Scan for the cell matching the given text and deliver its [X, Y] coordinate at center. 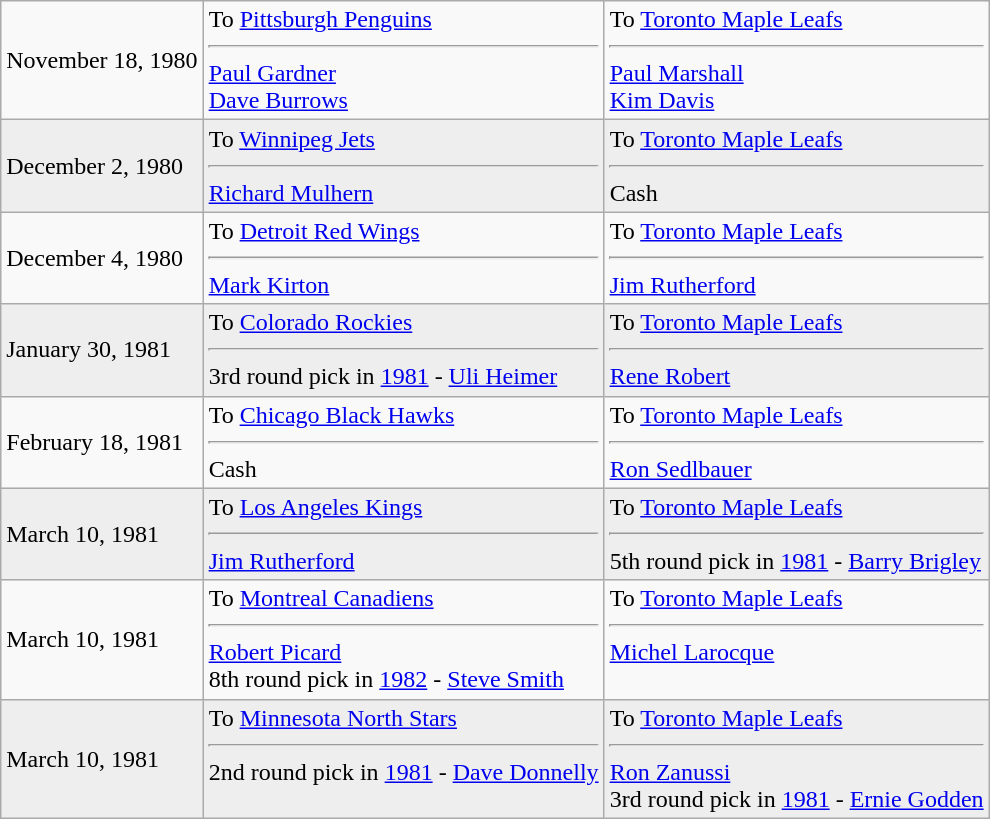
December 4, 1980 [102, 258]
November 18, 1980 [102, 60]
To Minnesota North Stars2nd round pick in 1981 - Dave Donnelly [404, 758]
To Los Angeles KingsJim Rutherford [404, 534]
To Colorado Rockies3rd round pick in 1981 - Uli Heimer [404, 350]
To Toronto Maple Leafs5th round pick in 1981 - Barry Brigley [796, 534]
To Toronto Maple LeafsMichel Larocque [796, 640]
To Toronto Maple LeafsPaul Marshall Kim Davis [796, 60]
December 2, 1980 [102, 166]
February 18, 1981 [102, 442]
To Detroit Red WingsMark Kirton [404, 258]
To Toronto Maple LeafsRene Robert [796, 350]
To Montreal CanadiensRobert Picard 8th round pick in 1982 - Steve Smith [404, 640]
To Chicago Black HawksCash [404, 442]
January 30, 1981 [102, 350]
To Toronto Maple LeafsRon Zanussi 3rd round pick in 1981 - Ernie Godden [796, 758]
To Toronto Maple LeafsCash [796, 166]
To Toronto Maple LeafsRon Sedlbauer [796, 442]
To Toronto Maple LeafsJim Rutherford [796, 258]
To Pittsburgh PenguinsPaul Gardner Dave Burrows [404, 60]
To Winnipeg JetsRichard Mulhern [404, 166]
